Locate the cell with the specified text and output its (x, y) center coordinate. 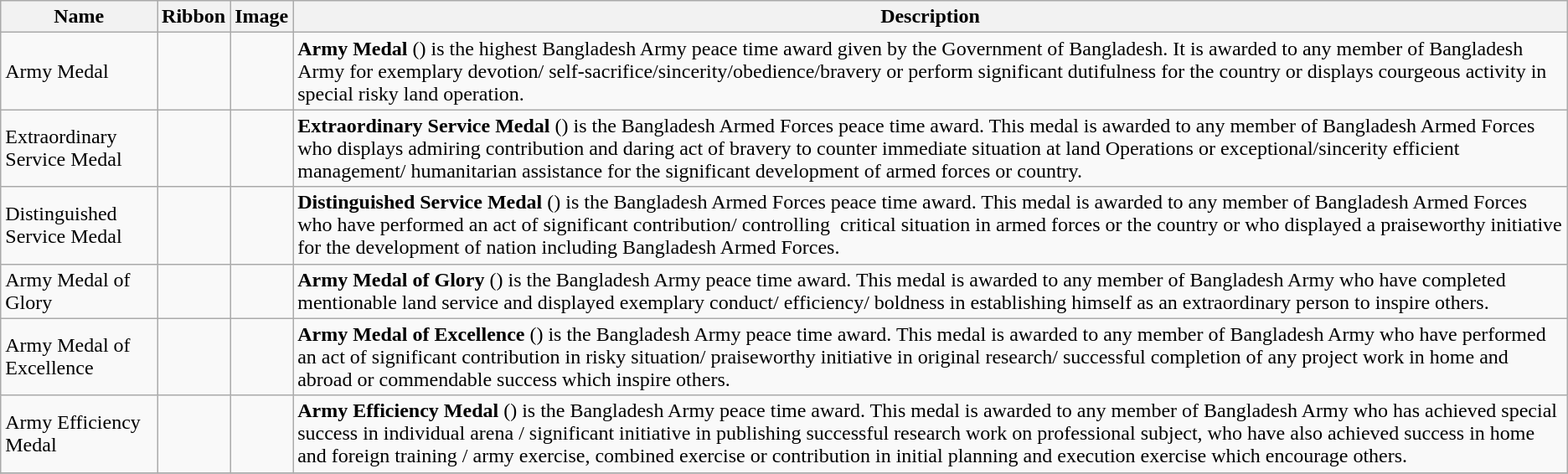
Description (931, 17)
Army Medal of Glory (79, 291)
Distinguished Service Medal (79, 225)
Extraordinary Service Medal (79, 148)
Image (261, 17)
Name (79, 17)
Army Medal of Excellence (79, 357)
Army Medal (79, 71)
Ribbon (194, 17)
Army Efficiency Medal (79, 434)
